Return [X, Y] of the center of cell containing provided text 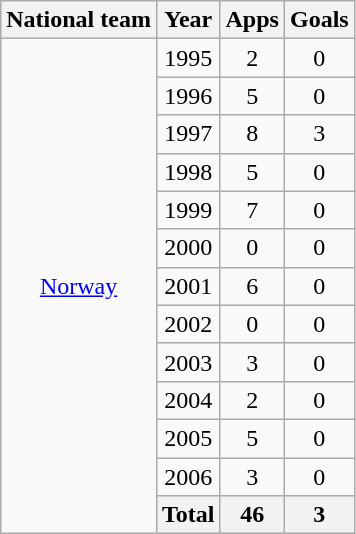
Goals [319, 20]
Norway [79, 286]
Year [188, 20]
1995 [188, 58]
8 [252, 134]
7 [252, 210]
2002 [188, 324]
Total [188, 515]
1999 [188, 210]
2005 [188, 438]
2003 [188, 362]
46 [252, 515]
1996 [188, 96]
Apps [252, 20]
2006 [188, 477]
National team [79, 20]
2001 [188, 286]
1997 [188, 134]
2004 [188, 400]
6 [252, 286]
1998 [188, 172]
2000 [188, 248]
